Return [X, Y] of the center of cell containing provided text 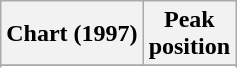
Peakposition [189, 34]
Chart (1997) [72, 34]
